Identify which cell holds the provided text, then report its [X, Y] central coordinate. 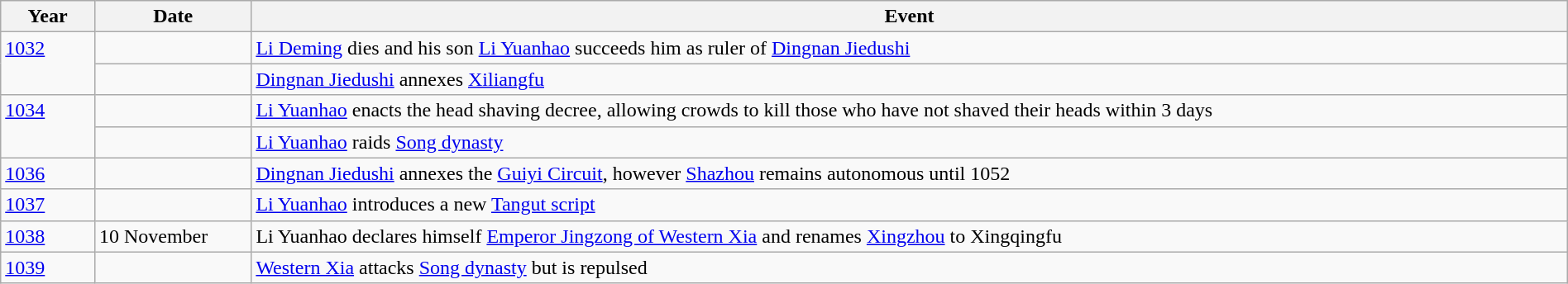
Li Yuanhao declares himself Emperor Jingzong of Western Xia and renames Xingzhou to Xingqingfu [910, 236]
Dingnan Jiedushi annexes the Guiyi Circuit, however Shazhou remains autonomous until 1052 [910, 173]
Western Xia attacks Song dynasty but is repulsed [910, 267]
Date [172, 17]
Li Yuanhao raids Song dynasty [910, 142]
1034 [48, 126]
Li Yuanhao introduces a new Tangut script [910, 205]
Event [910, 17]
1032 [48, 64]
Li Yuanhao enacts the head shaving decree, allowing crowds to kill those who have not shaved their heads within 3 days [910, 111]
Li Deming dies and his son Li Yuanhao succeeds him as ruler of Dingnan Jiedushi [910, 48]
Year [48, 17]
Dingnan Jiedushi annexes Xiliangfu [910, 79]
1036 [48, 173]
1038 [48, 236]
1039 [48, 267]
1037 [48, 205]
10 November [172, 236]
